Find where the given text appears and provide that cell's center as [x, y] coordinate. 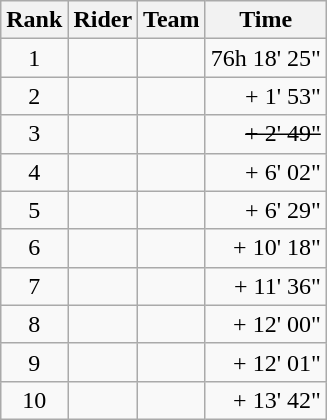
76h 18' 25" [266, 58]
9 [34, 362]
8 [34, 324]
3 [34, 134]
+ 10' 18" [266, 248]
2 [34, 96]
5 [34, 210]
+ 6' 02" [266, 172]
1 [34, 58]
7 [34, 286]
Rank [34, 20]
+ 12' 01" [266, 362]
Team [172, 20]
6 [34, 248]
+ 13' 42" [266, 400]
+ 11' 36" [266, 286]
+ 2' 49" [266, 134]
Time [266, 20]
4 [34, 172]
+ 12' 00" [266, 324]
+ 6' 29" [266, 210]
Rider [103, 20]
10 [34, 400]
+ 1' 53" [266, 96]
